Pinpoint the cell where the given text exists, returning its [X, Y] midpoint coordinate. 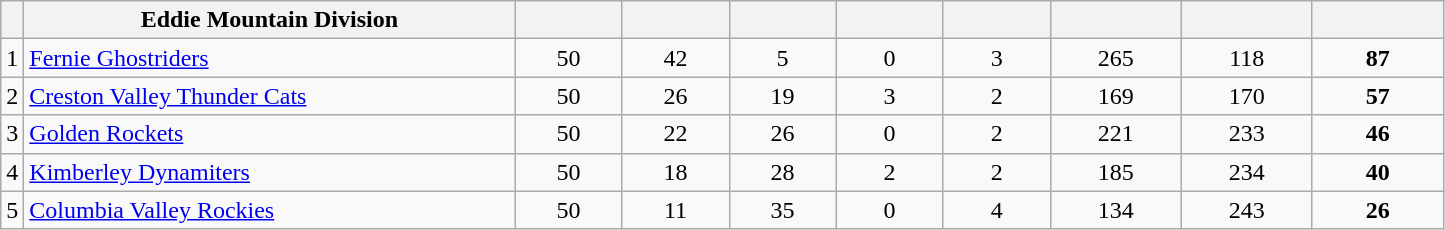
35 [782, 210]
28 [782, 172]
19 [782, 96]
265 [1116, 58]
1 [12, 58]
42 [676, 58]
134 [1116, 210]
Golden Rockets [270, 134]
Creston Valley Thunder Cats [270, 96]
Fernie Ghostriders [270, 58]
233 [1246, 134]
170 [1246, 96]
221 [1116, 134]
18 [676, 172]
87 [1378, 58]
46 [1378, 134]
11 [676, 210]
Kimberley Dynamiters [270, 172]
243 [1246, 210]
118 [1246, 58]
Columbia Valley Rockies [270, 210]
169 [1116, 96]
40 [1378, 172]
Eddie Mountain Division [270, 20]
22 [676, 134]
185 [1116, 172]
234 [1246, 172]
57 [1378, 96]
